Determine the [X, Y] coordinate at the center of the cell enclosing the given text.  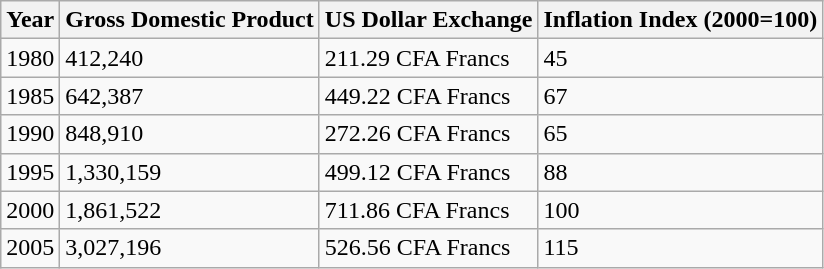
45 [680, 58]
499.12 CFA Francs [428, 172]
1,861,522 [190, 210]
1,330,159 [190, 172]
526.56 CFA Francs [428, 248]
65 [680, 134]
Year [30, 20]
US Dollar Exchange [428, 20]
100 [680, 210]
2000 [30, 210]
1990 [30, 134]
3,027,196 [190, 248]
272.26 CFA Francs [428, 134]
848,910 [190, 134]
211.29 CFA Francs [428, 58]
711.86 CFA Francs [428, 210]
1995 [30, 172]
1980 [30, 58]
642,387 [190, 96]
Inflation Index (2000=100) [680, 20]
449.22 CFA Francs [428, 96]
412,240 [190, 58]
115 [680, 248]
1985 [30, 96]
67 [680, 96]
2005 [30, 248]
Gross Domestic Product [190, 20]
88 [680, 172]
